For the text-containing cell, return its midpoint in (x, y) coordinate format. 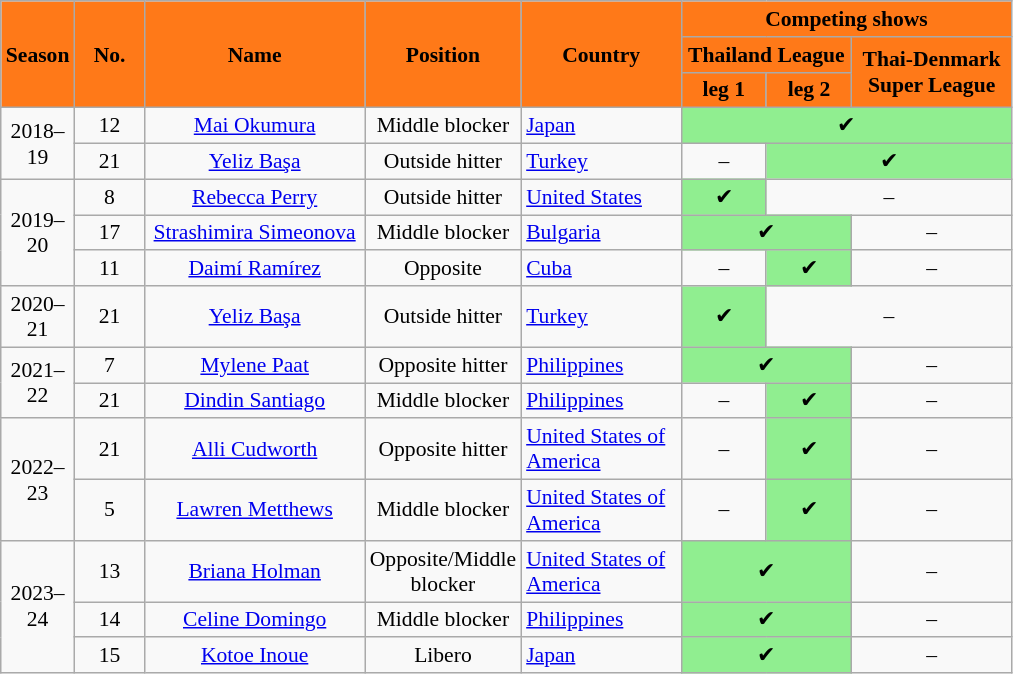
7 (109, 365)
2022–23 (38, 480)
No. (109, 54)
2023–24 (38, 607)
2020–21 (38, 316)
11 (109, 269)
Lawren Metthews (255, 510)
15 (109, 656)
Cuba (601, 269)
leg 1 (724, 90)
5 (109, 510)
13 (109, 572)
Daimí Ramírez (255, 269)
2019–20 (38, 232)
Mylene Paat (255, 365)
Thai-Denmark Super League (932, 72)
Opposite/Middle blocker (443, 572)
Briana Holman (255, 572)
United States (601, 197)
Kotoe Inoue (255, 656)
Strashimira Simeonova (255, 233)
Alli Cudworth (255, 450)
Season (38, 54)
17 (109, 233)
Dindin Santiago (255, 401)
Competing shows (846, 19)
Opposite (443, 269)
12 (109, 126)
14 (109, 620)
Mai Okumura (255, 126)
Celine Domingo (255, 620)
Bulgaria (601, 233)
Rebecca Perry (255, 197)
Thailand League (766, 55)
8 (109, 197)
Country (601, 54)
2021–22 (38, 382)
2018–19 (38, 144)
Position (443, 54)
Name (255, 54)
Libero (443, 656)
leg 2 (808, 90)
